Return the (X, Y) coordinate for the center point of the cell that contains the specified text.  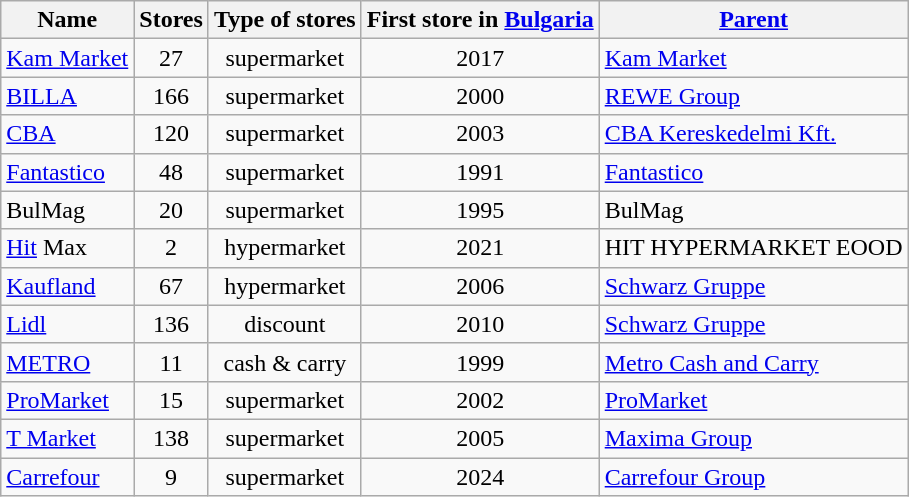
First store in Bulgaria (480, 20)
2006 (480, 286)
2000 (480, 96)
Stores (172, 20)
2010 (480, 324)
Kaufland (68, 286)
Name (68, 20)
Type of stores (284, 20)
Carrefour Group (754, 477)
2 (172, 248)
Hit Max (68, 248)
Maxima Group (754, 438)
11 (172, 362)
136 (172, 324)
2021 (480, 248)
1999 (480, 362)
20 (172, 210)
2005 (480, 438)
Lidl (68, 324)
Metro Cash and Carry (754, 362)
2003 (480, 134)
138 (172, 438)
15 (172, 400)
HIT HYPERMARKET EOOD (754, 248)
1995 (480, 210)
67 (172, 286)
166 (172, 96)
METRO (68, 362)
1991 (480, 172)
2002 (480, 400)
CBA (68, 134)
T Market (68, 438)
48 (172, 172)
2024 (480, 477)
BILLA (68, 96)
9 (172, 477)
CBA Kereskedelmi Kft. (754, 134)
Parent (754, 20)
cash & carry (284, 362)
REWE Group (754, 96)
27 (172, 58)
120 (172, 134)
Carrefour (68, 477)
2017 (480, 58)
discount (284, 324)
